Return the [X, Y] coordinate for the center point of the cell that contains the specified text.  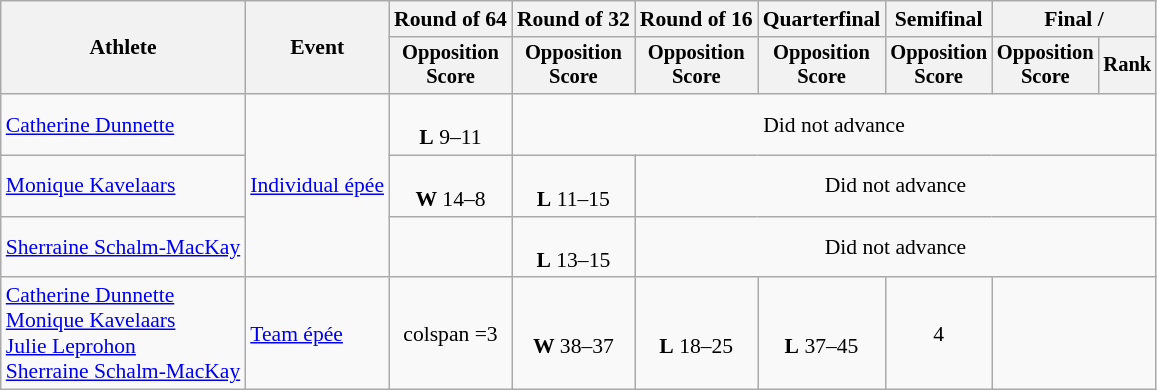
Round of 16 [696, 19]
Round of 64 [450, 19]
Final / [1074, 19]
Sherraine Schalm-MacKay [123, 248]
Monique Kavelaars [123, 186]
Team épée [317, 334]
Round of 32 [574, 19]
L 9–11 [450, 124]
Event [317, 48]
W 14–8 [450, 186]
L 18–25 [696, 334]
4 [938, 334]
Catherine Dunnette [123, 124]
L 11–15 [574, 186]
Rank [1128, 66]
Semifinal [938, 19]
L 37–45 [822, 334]
colspan =3 [450, 334]
Catherine DunnetteMonique KavelaarsJulie LeprohonSherraine Schalm-MacKay [123, 334]
W 38–37 [574, 334]
Quarterfinal [822, 19]
Athlete [123, 48]
Individual épée [317, 186]
L 13–15 [574, 248]
